From the cell containing the given text, extract its center point as (x, y) coordinate. 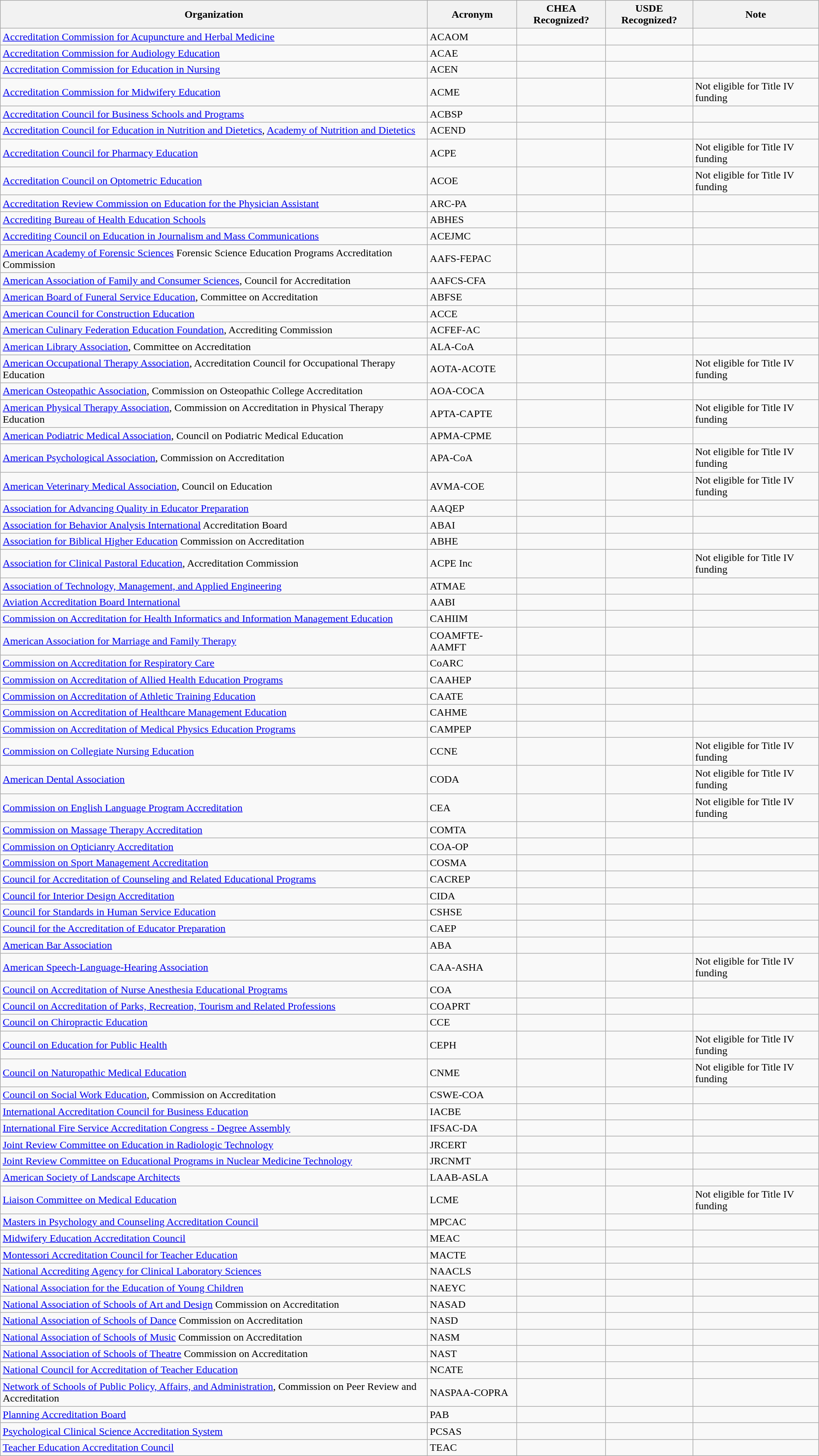
NASPAA-COPRA (473, 1392)
Council on Accreditation of Nurse Anesthesia Educational Programs (214, 990)
APMA-CPME (473, 436)
CIDA (473, 896)
National Association of Schools of Theatre Commission on Accreditation (214, 1354)
Accreditation Review Commission on Education for the Physician Assistant (214, 203)
AVMA-COE (473, 486)
American Association for Marriage and Family Therapy (214, 641)
ACAOM (473, 37)
National Accrediting Agency for Clinical Laboratory Sciences (214, 1271)
Commission on Accreditation of Medical Physics Education Programs (214, 729)
MEAC (473, 1239)
ABFSE (473, 297)
Commission on Accreditation for Health Informatics and Information Management Education (214, 619)
Psychological Clinical Science Accreditation System (214, 1431)
ACOE (473, 181)
ACME (473, 92)
American Library Association, Committee on Accreditation (214, 347)
Association for Biblical Higher Education Commission on Accreditation (214, 541)
American Society of Landscape Architects (214, 1177)
CAMPEP (473, 729)
AABI (473, 602)
CACREP (473, 879)
CAAHEP (473, 680)
Commission on English Language Program Accreditation (214, 807)
COSMA (473, 863)
Commission on Opticianry Accreditation (214, 846)
CEA (473, 807)
CAHME (473, 713)
Association for Advancing Quality in Educator Preparation (214, 508)
American Veterinary Medical Association, Council on Education (214, 486)
NCATE (473, 1370)
AAFCS-CFA (473, 281)
ACBSP (473, 114)
CAATE (473, 696)
NASM (473, 1337)
MACTE (473, 1255)
ACEND (473, 131)
American Psychological Association, Commission on Accreditation (214, 458)
CAEP (473, 929)
International Accreditation Council for Business Education (214, 1112)
NAACLS (473, 1271)
CSWE-COA (473, 1095)
Commission on Sport Management Accreditation (214, 863)
ACEN (473, 70)
Acronym (473, 15)
Accreditation Council for Education in Nutrition and Dietetics, Academy of Nutrition and Dietetics (214, 131)
Commission on Collegiate Nursing Education (214, 751)
American Board of Funeral Service Education, Committee on Accreditation (214, 297)
PCSAS (473, 1431)
Council on Social Work Education, Commission on Accreditation (214, 1095)
LAAB-ASLA (473, 1177)
American Association of Family and Consumer Sciences, Council for Accreditation (214, 281)
ACAE (473, 53)
Joint Review Committee on Education in Radiologic Technology (214, 1144)
NAEYC (473, 1288)
IACBE (473, 1112)
APTA-CAPTE (473, 413)
American Occupational Therapy Association, Accreditation Council for Occupational Therapy Education (214, 369)
MPCAC (473, 1222)
TEAC (473, 1447)
ALA-CoA (473, 347)
ATMAE (473, 586)
National Association of Schools of Dance Commission on Accreditation (214, 1321)
Council on Chiropractic Education (214, 1023)
NAST (473, 1354)
ACCE (473, 314)
American Council for Construction Education (214, 314)
Teacher Education Accreditation Council (214, 1447)
COAMFTE-AAMFT (473, 641)
Commission on Accreditation of Healthcare Management Education (214, 713)
Association for Clinical Pastoral Education, Accreditation Commission (214, 564)
Aviation Accreditation Board International (214, 602)
Accreditation Council for Pharmacy Education (214, 153)
PAB (473, 1415)
AOTA-ACOTE (473, 369)
National Association of Schools of Music Commission on Accreditation (214, 1337)
Council for the Accreditation of Educator Preparation (214, 929)
Accreditation Commission for Audiology Education (214, 53)
Organization (214, 15)
IFSAC-DA (473, 1128)
CoARC (473, 663)
ABAI (473, 525)
ABHES (473, 220)
National Council for Accreditation of Teacher Education (214, 1370)
Accreditation Commission for Acupuncture and Herbal Medicine (214, 37)
Commission on Massage Therapy Accreditation (214, 830)
Montessori Accreditation Council for Teacher Education (214, 1255)
COAPRT (473, 1006)
Accrediting Bureau of Health Education Schools (214, 220)
CNME (473, 1073)
ACEJMC (473, 236)
ARC-PA (473, 203)
Council for Accreditation of Counseling and Related Educational Programs (214, 879)
Council for Interior Design Accreditation (214, 896)
AOA-COCA (473, 391)
ACFEF-AC (473, 330)
American Speech-Language-Hearing Association (214, 967)
ACPE (473, 153)
Midwifery Education Accreditation Council (214, 1239)
CAA-ASHA (473, 967)
American Culinary Federation Education Foundation, Accrediting Commission (214, 330)
Accreditation Commission for Education in Nursing (214, 70)
American Academy of Forensic Sciences Forensic Science Education Programs Accreditation Commission (214, 258)
American Dental Association (214, 780)
Association for Behavior Analysis International Accreditation Board (214, 525)
Liaison Committee on Medical Education (214, 1200)
ABHE (473, 541)
CAHIIM (473, 619)
JRCNMT (473, 1161)
American Osteopathic Association, Commission on Osteopathic College Accreditation (214, 391)
Commission on Accreditation of Athletic Training Education (214, 696)
National Association of Schools of Art and Design Commission on Accreditation (214, 1304)
Accreditation Council for Business Schools and Programs (214, 114)
Association of Technology, Management, and Applied Engineering (214, 586)
COA (473, 990)
Accreditation Commission for Midwifery Education (214, 92)
Council on Accreditation of Parks, Recreation, Tourism and Related Professions (214, 1006)
Commission on Accreditation of Allied Health Education Programs (214, 680)
NASAD (473, 1304)
APA-CoA (473, 458)
NASD (473, 1321)
JRCERT (473, 1144)
USDE Recognized? (649, 15)
Network of Schools of Public Policy, Affairs, and Administration, Commission on Peer Review and Accreditation (214, 1392)
AAQEP (473, 508)
Joint Review Committee on Educational Programs in Nuclear Medicine Technology (214, 1161)
CEPH (473, 1045)
CODA (473, 780)
National Association for the Education of Young Children (214, 1288)
CHEA Recognized? (562, 15)
Note (756, 15)
Council for Standards in Human Service Education (214, 912)
Council on Naturopathic Medical Education (214, 1073)
American Physical Therapy Association, Commission on Accreditation in Physical Therapy Education (214, 413)
Planning Accreditation Board (214, 1415)
CCE (473, 1023)
LCME (473, 1200)
ACPE Inc (473, 564)
CSHSE (473, 912)
COMTA (473, 830)
Masters in Psychology and Counseling Accreditation Council (214, 1222)
Council on Education for Public Health (214, 1045)
Accrediting Council on Education in Journalism and Mass Communications (214, 236)
ABA (473, 945)
International Fire Service Accreditation Congress - Degree Assembly (214, 1128)
AAFS-FEPAC (473, 258)
COA-OP (473, 846)
Commission on Accreditation for Respiratory Care (214, 663)
American Podiatric Medical Association, Council on Podiatric Medical Education (214, 436)
Accreditation Council on Optometric Education (214, 181)
American Bar Association (214, 945)
CCNE (473, 751)
